Identify which cell holds the provided text, then report its (x, y) central coordinate. 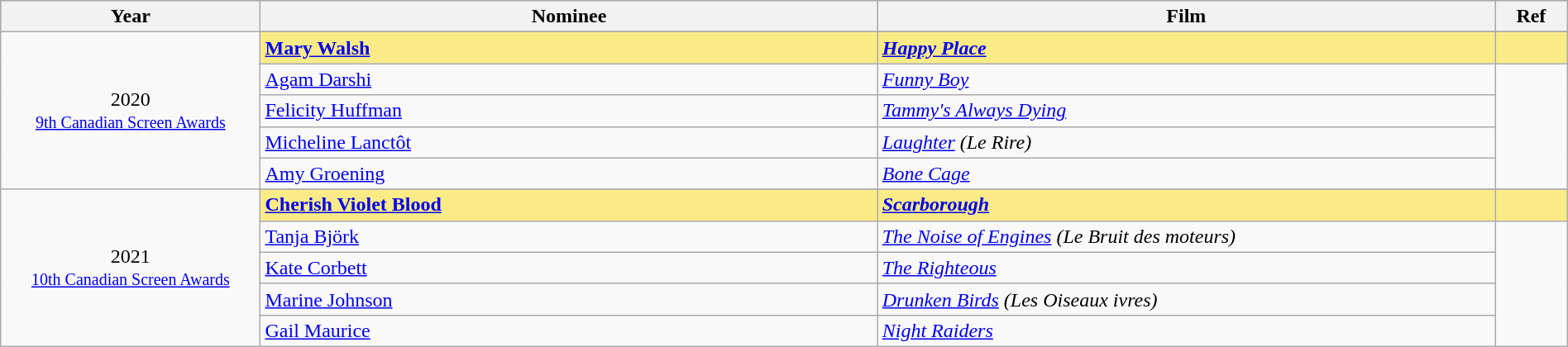
Mary Walsh (569, 48)
Laughter (Le Rire) (1186, 142)
Ref (1532, 17)
Micheline Lanctôt (569, 142)
Gail Maurice (569, 330)
Amy Groening (569, 173)
Cherish Violet Blood (569, 205)
2021 10th Canadian Screen Awards (131, 268)
Nominee (569, 17)
Bone Cage (1186, 173)
Year (131, 17)
Scarborough (1186, 205)
The Righteous (1186, 268)
Tanja Björk (569, 236)
Night Raiders (1186, 330)
The Noise of Engines (Le Bruit des moteurs) (1186, 236)
Drunken Birds (Les Oiseaux ivres) (1186, 299)
Film (1186, 17)
Happy Place (1186, 48)
Kate Corbett (569, 268)
2020 9th Canadian Screen Awards (131, 111)
Marine Johnson (569, 299)
Tammy's Always Dying (1186, 111)
Felicity Huffman (569, 111)
Funny Boy (1186, 79)
Agam Darshi (569, 79)
